Identify which cell holds the provided text, then report its [X, Y] central coordinate. 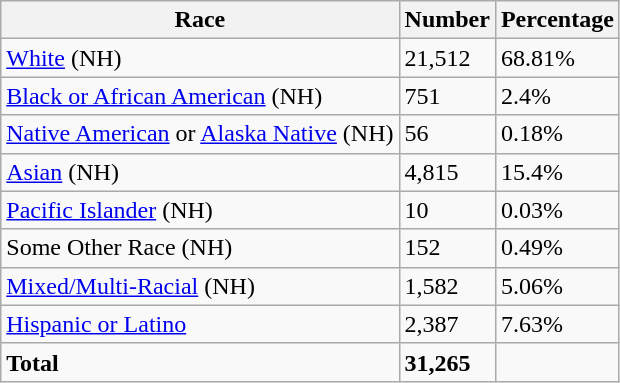
Some Other Race (NH) [200, 248]
Native American or Alaska Native (NH) [200, 134]
15.4% [557, 172]
Total [200, 362]
1,582 [447, 286]
0.03% [557, 210]
2,387 [447, 324]
152 [447, 248]
68.81% [557, 58]
Black or African American (NH) [200, 96]
Mixed/Multi-Racial (NH) [200, 286]
Pacific Islander (NH) [200, 210]
Hispanic or Latino [200, 324]
31,265 [447, 362]
Number [447, 20]
Asian (NH) [200, 172]
21,512 [447, 58]
White (NH) [200, 58]
Race [200, 20]
2.4% [557, 96]
751 [447, 96]
10 [447, 210]
5.06% [557, 286]
56 [447, 134]
Percentage [557, 20]
4,815 [447, 172]
7.63% [557, 324]
0.49% [557, 248]
0.18% [557, 134]
